For the text-containing cell, return its midpoint in (x, y) coordinate format. 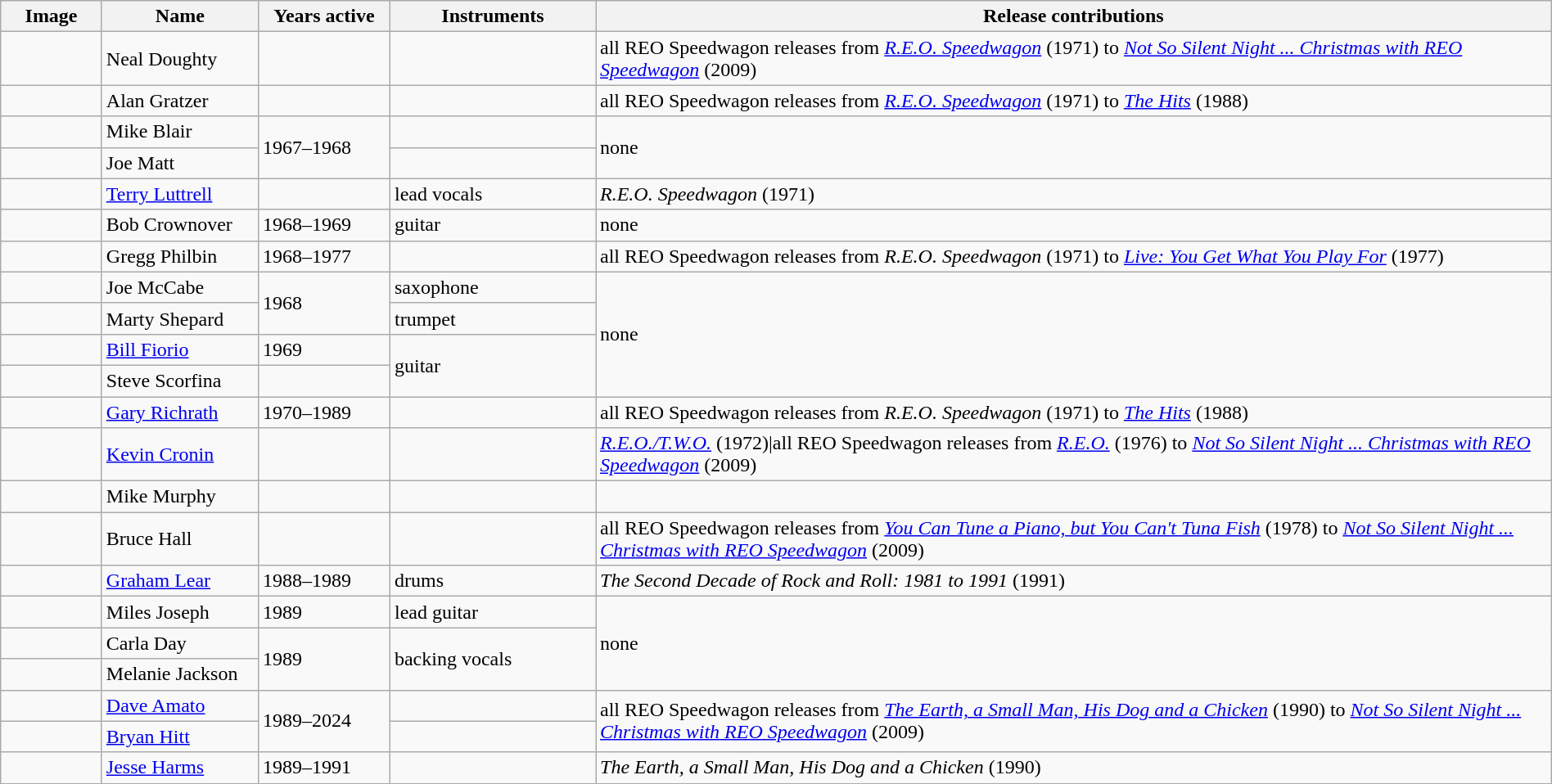
1968–1977 (324, 256)
Mike Blair (180, 132)
Jesse Harms (180, 768)
Melanie Jackson (180, 674)
The Earth, a Small Man, His Dog and a Chicken (1990) (1074, 768)
Gary Richrath (180, 412)
1970–1989 (324, 412)
1989–1991 (324, 768)
Instruments (493, 16)
trumpet (493, 318)
lead guitar (493, 612)
Bryan Hitt (180, 737)
Kevin Cronin (180, 455)
Joe Matt (180, 163)
1968 (324, 303)
all REO Speedwagon releases from The Earth, a Small Man, His Dog and a Chicken (1990) to Not So Silent Night ... Christmas with REO Speedwagon (2009) (1074, 721)
1967–1968 (324, 147)
Bob Crownover (180, 225)
all REO Speedwagon releases from R.E.O. Speedwagon (1971) to Not So Silent Night ... Christmas with REO Speedwagon (2009) (1074, 59)
saxophone (493, 287)
Bill Fiorio (180, 349)
backing vocals (493, 659)
The Second Decade of Rock and Roll: 1981 to 1991 (1991) (1074, 581)
Joe McCabe (180, 287)
Neal Doughty (180, 59)
Image (52, 16)
Miles Joseph (180, 612)
Steve Scorfina (180, 381)
Release contributions (1074, 16)
Mike Murphy (180, 497)
Carla Day (180, 643)
drums (493, 581)
R.E.O./T.W.O. (1972)|all REO Speedwagon releases from R.E.O. (1976) to Not So Silent Night ... Christmas with REO Speedwagon (2009) (1074, 455)
Name (180, 16)
Alan Gratzer (180, 101)
Terry Luttrell (180, 194)
1988–1989 (324, 581)
Graham Lear (180, 581)
lead vocals (493, 194)
1968–1969 (324, 225)
all REO Speedwagon releases from You Can Tune a Piano, but You Can't Tuna Fish (1978) to Not So Silent Night ... Christmas with REO Speedwagon (2009) (1074, 538)
R.E.O. Speedwagon (1971) (1074, 194)
1969 (324, 349)
1989–2024 (324, 721)
all REO Speedwagon releases from R.E.O. Speedwagon (1971) to Live: You Get What You Play For (1977) (1074, 256)
Dave Amato (180, 705)
Years active (324, 16)
Bruce Hall (180, 538)
Gregg Philbin (180, 256)
Marty Shepard (180, 318)
